From the cell containing the given text, extract its center point as (X, Y) coordinate. 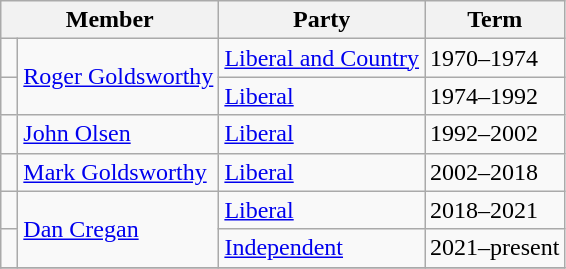
Member (110, 20)
Roger Goldsworthy (118, 77)
2002–2018 (495, 172)
1974–1992 (495, 96)
1970–1974 (495, 58)
2018–2021 (495, 210)
Dan Cregan (118, 229)
2021–present (495, 248)
Independent (322, 248)
1992–2002 (495, 134)
Term (495, 20)
Mark Goldsworthy (118, 172)
Party (322, 20)
Liberal and Country (322, 58)
John Olsen (118, 134)
